Capture the cell that displays the provided text and extract its (X, Y) central coordinate. 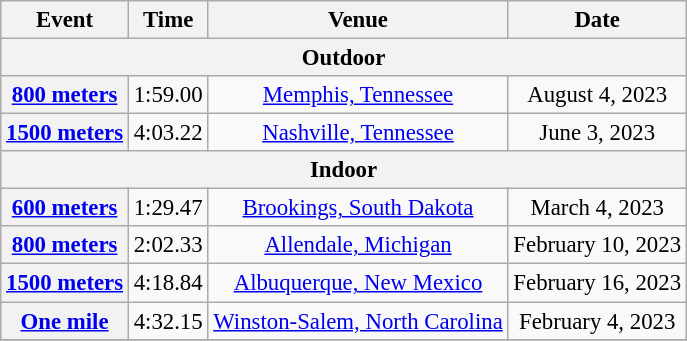
600 meters (65, 208)
4:18.84 (168, 283)
Venue (358, 20)
February 10, 2023 (597, 245)
4:03.22 (168, 133)
4:32.15 (168, 321)
August 4, 2023 (597, 95)
1:59.00 (168, 95)
One mile (65, 321)
Indoor (344, 170)
Date (597, 20)
June 3, 2023 (597, 133)
Allendale, Michigan (358, 245)
1:29.47 (168, 208)
Albuquerque, New Mexico (358, 283)
Memphis, Tennessee (358, 95)
Time (168, 20)
Outdoor (344, 58)
Winston-Salem, North Carolina (358, 321)
Nashville, Tennessee (358, 133)
March 4, 2023 (597, 208)
Event (65, 20)
2:02.33 (168, 245)
February 4, 2023 (597, 321)
February 16, 2023 (597, 283)
Brookings, South Dakota (358, 208)
